Return the (x, y) coordinate for the center point of the cell that contains the specified text.  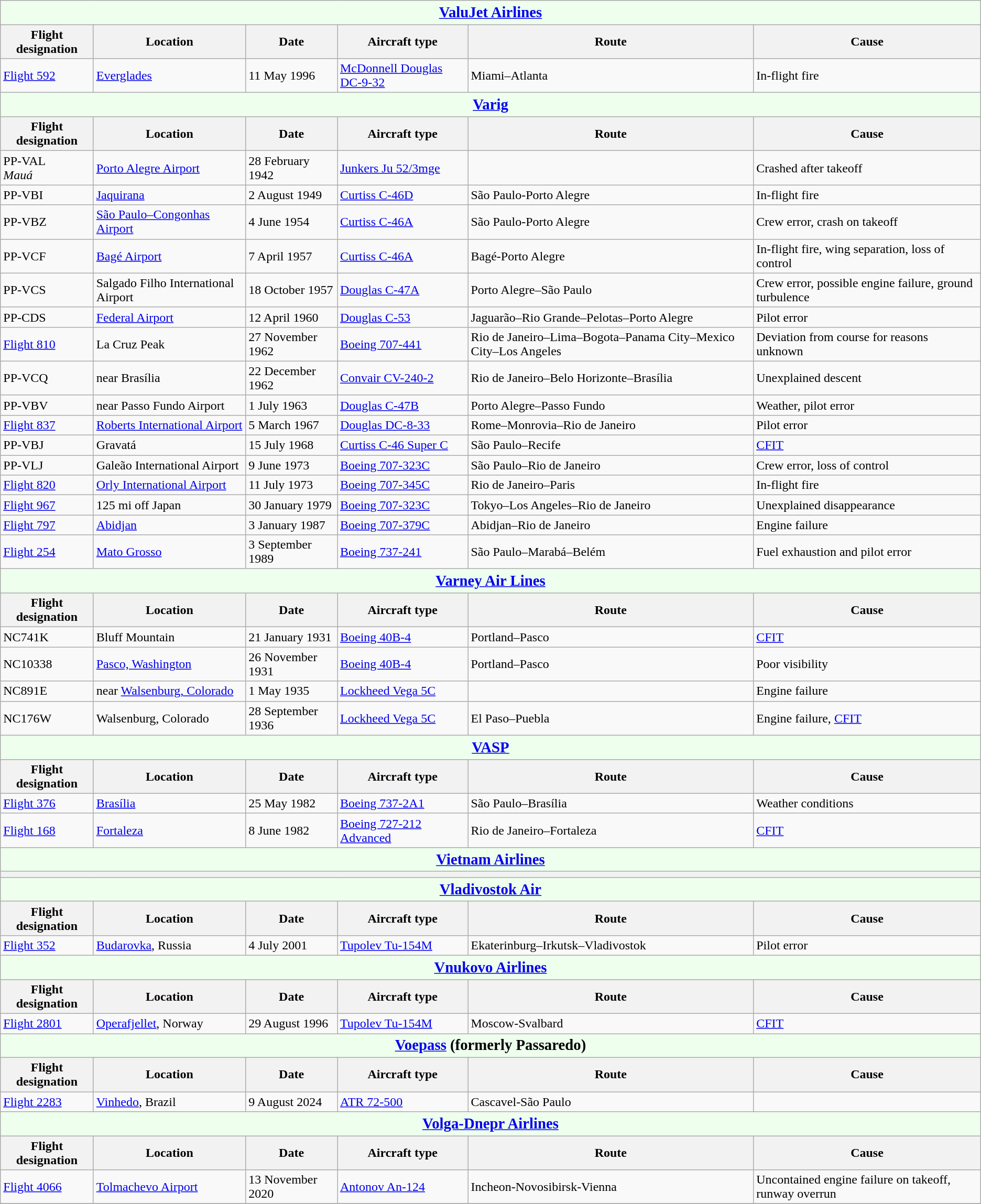
Rio de Janeiro–Lima–Bogota–Panama City–Mexico City–Los Angeles (611, 344)
Brasília (169, 803)
13 November 2020 (291, 1187)
Ekaterinburg–Irkutsk–Vladivostok (611, 945)
Vladivostok Air (490, 889)
26 November 1931 (291, 664)
La Cruz Peak (169, 344)
Flight 837 (47, 425)
PP-VBV (47, 405)
Douglas C-53 (402, 317)
Curtiss C-46 Super C (402, 445)
8 June 1982 (291, 830)
Bagé Airport (169, 256)
Boeing 737-241 (402, 552)
PP-VLJ (47, 465)
McDonnell Douglas DC-9-32 (402, 75)
125 mi off Japan (169, 505)
Flight 2801 (47, 1024)
Budarovka, Russia (169, 945)
Antonov An-124 (402, 1187)
Vnukovo Airlines (490, 968)
Bagé-Porto Alegre (611, 256)
12 April 1960 (291, 317)
7 April 1957 (291, 256)
30 January 1979 (291, 505)
Crew error, possible engine failure, ground turbulence (867, 290)
2 August 1949 (291, 195)
Flight 810 (47, 344)
Boeing 707-379C (402, 525)
1 May 1935 (291, 691)
27 November 1962 (291, 344)
NC10338 (47, 664)
21 January 1931 (291, 637)
11 May 1996 (291, 75)
Bluff Mountain (169, 637)
4 June 1954 (291, 222)
PP-VBZ (47, 222)
Operafjellet, Norway (169, 1024)
Weather conditions (867, 803)
Junkers Ju 52/3mge (402, 168)
Jaguarão–Rio Grande–Pelotas–Porto Alegre (611, 317)
near Passo Fundo Airport (169, 405)
Flight 352 (47, 945)
Moscow-Svalbard (611, 1024)
Engine failure, CFIT (867, 718)
9 August 2024 (291, 1102)
Pasco, Washington (169, 664)
PP-VCF (47, 256)
Boeing 727-212 Advanced (402, 830)
Douglas C-47B (402, 405)
Abidjan (169, 525)
PP-VBI (47, 195)
Rio de Janeiro–Belo Horizonte–Brasília (611, 378)
Deviation from course for reasons unknown (867, 344)
NC176W (47, 718)
Vinhedo, Brazil (169, 1102)
Flight 168 (47, 830)
ATR 72-500 (402, 1102)
São Paulo–Congonhas Airport (169, 222)
Douglas C-47A (402, 290)
Flight 967 (47, 505)
Unexplained descent (867, 378)
Vietnam Airlines (490, 859)
Voepass (formerly Passaredo) (490, 1046)
9 June 1973 (291, 465)
Abidjan–Rio de Janeiro (611, 525)
Incheon-Novosibirsk-Vienna (611, 1187)
Galeão International Airport (169, 465)
In-flight fire, wing separation, loss of control (867, 256)
15 July 1968 (291, 445)
São Paulo–Recife (611, 445)
Mato Grosso (169, 552)
Cascavel-São Paulo (611, 1102)
18 October 1957 (291, 290)
Jaquirana (169, 195)
Boeing 707-345C (402, 485)
Flight 4066 (47, 1187)
São Paulo–Brasília (611, 803)
5 March 1967 (291, 425)
Tolmachevo Airport (169, 1187)
near Walsenburg, Colorado (169, 691)
25 May 1982 (291, 803)
Unexplained disappearance (867, 505)
Crashed after takeoff (867, 168)
3 January 1987 (291, 525)
PP-CDS (47, 317)
PP-VBJ (47, 445)
Crew error, crash on takeoff (867, 222)
Salgado Filho International Airport (169, 290)
Flight 254 (47, 552)
Fuel exhaustion and pilot error (867, 552)
Roberts International Airport (169, 425)
Volga-Dnepr Airlines (490, 1124)
Porto Alegre–Passo Fundo (611, 405)
22 December 1962 (291, 378)
NC891E (47, 691)
Poor visibility (867, 664)
28 September 1936 (291, 718)
Flight 2283 (47, 1102)
Douglas DC-8-33 (402, 425)
ValuJet Airlines (490, 13)
Weather, pilot error (867, 405)
3 September 1989 (291, 552)
Varney Air Lines (490, 581)
4 July 2001 (291, 945)
VASP (490, 747)
Federal Airport (169, 317)
29 August 1996 (291, 1024)
Rio de Janeiro–Paris (611, 485)
Miami–Atlanta (611, 75)
Boeing 707-441 (402, 344)
Flight 797 (47, 525)
Flight 820 (47, 485)
Rome–Monrovia–Rio de Janeiro (611, 425)
São Paulo–Marabá–Belém (611, 552)
São Paulo–Rio de Janeiro (611, 465)
Varig (490, 105)
Walsenburg, Colorado (169, 718)
Uncontained engine failure on takeoff, runway overrun (867, 1187)
Convair CV-240-2 (402, 378)
Porto Alegre Airport (169, 168)
Flight 592 (47, 75)
Boeing 737-2A1 (402, 803)
El Paso–Puebla (611, 718)
Crew error, loss of control (867, 465)
Gravatá (169, 445)
11 July 1973 (291, 485)
PP-VCQ (47, 378)
1 July 1963 (291, 405)
PP-VALMauá (47, 168)
NC741K (47, 637)
Fortaleza (169, 830)
Tokyo–Los Angeles–Rio de Janeiro (611, 505)
Rio de Janeiro–Fortaleza (611, 830)
near Brasília (169, 378)
Flight 376 (47, 803)
Porto Alegre–São Paulo (611, 290)
Orly International Airport (169, 485)
Curtiss C-46D (402, 195)
PP-VCS (47, 290)
Everglades (169, 75)
28 February 1942 (291, 168)
